Search for the cell housing the specified text and yield its (x, y) center coordinate. 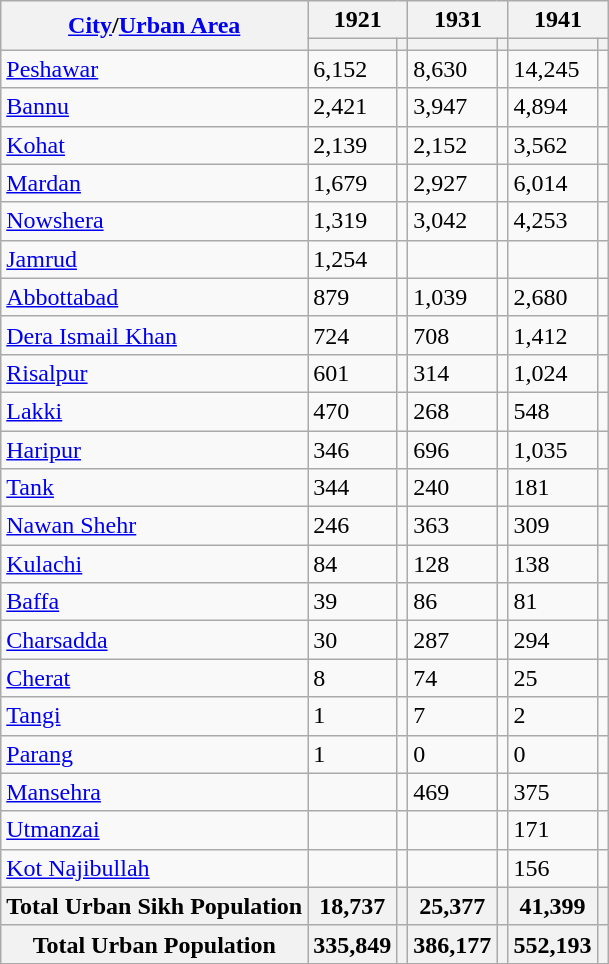
2,139 (352, 145)
Risalpur (154, 373)
2,421 (352, 107)
Nowshera (154, 221)
86 (452, 602)
Utmanzai (154, 830)
Bannu (154, 107)
8,630 (452, 69)
25 (552, 678)
2,152 (452, 145)
6,014 (552, 183)
181 (552, 488)
246 (352, 526)
1,024 (552, 373)
Total Urban Population (154, 944)
1931 (458, 20)
City/Urban Area (154, 26)
25,377 (452, 906)
548 (552, 411)
268 (452, 411)
Tank (154, 488)
Abbottabad (154, 297)
Tangi (154, 716)
1,039 (452, 297)
Mansehra (154, 792)
2,680 (552, 297)
3,947 (452, 107)
601 (352, 373)
344 (352, 488)
4,253 (552, 221)
Dera Ismail Khan (154, 335)
14,245 (552, 69)
156 (552, 868)
309 (552, 526)
6,152 (352, 69)
2,927 (452, 183)
18,737 (352, 906)
84 (352, 564)
128 (452, 564)
1,412 (552, 335)
Kulachi (154, 564)
1921 (358, 20)
Peshawar (154, 69)
470 (352, 411)
335,849 (352, 944)
552,193 (552, 944)
1941 (558, 20)
294 (552, 640)
1,035 (552, 449)
287 (452, 640)
375 (552, 792)
Lakki (154, 411)
386,177 (452, 944)
2 (552, 716)
696 (452, 449)
Kohat (154, 145)
314 (452, 373)
346 (352, 449)
879 (352, 297)
4,894 (552, 107)
724 (352, 335)
Parang (154, 754)
74 (452, 678)
8 (352, 678)
Baffa (154, 602)
1,254 (352, 259)
3,562 (552, 145)
1,679 (352, 183)
1,319 (352, 221)
81 (552, 602)
138 (552, 564)
Nawan Shehr (154, 526)
Jamrud (154, 259)
39 (352, 602)
Total Urban Sikh Population (154, 906)
708 (452, 335)
7 (452, 716)
41,399 (552, 906)
Mardan (154, 183)
Kot Najibullah (154, 868)
Cherat (154, 678)
363 (452, 526)
Haripur (154, 449)
Charsadda (154, 640)
171 (552, 830)
30 (352, 640)
240 (452, 488)
469 (452, 792)
3,042 (452, 221)
